Provide the (x, y) coordinate of the cell's center where the given text is located.  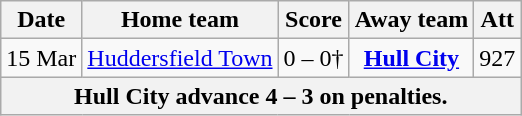
Hull City (412, 58)
Hull City advance 4 – 3 on penalties. (261, 96)
15 Mar (42, 58)
Att (498, 20)
Away team (412, 20)
927 (498, 58)
0 – 0† (314, 58)
Home team (180, 20)
Huddersfield Town (180, 58)
Date (42, 20)
Score (314, 20)
